Search for the cell housing the specified text and yield its (X, Y) center coordinate. 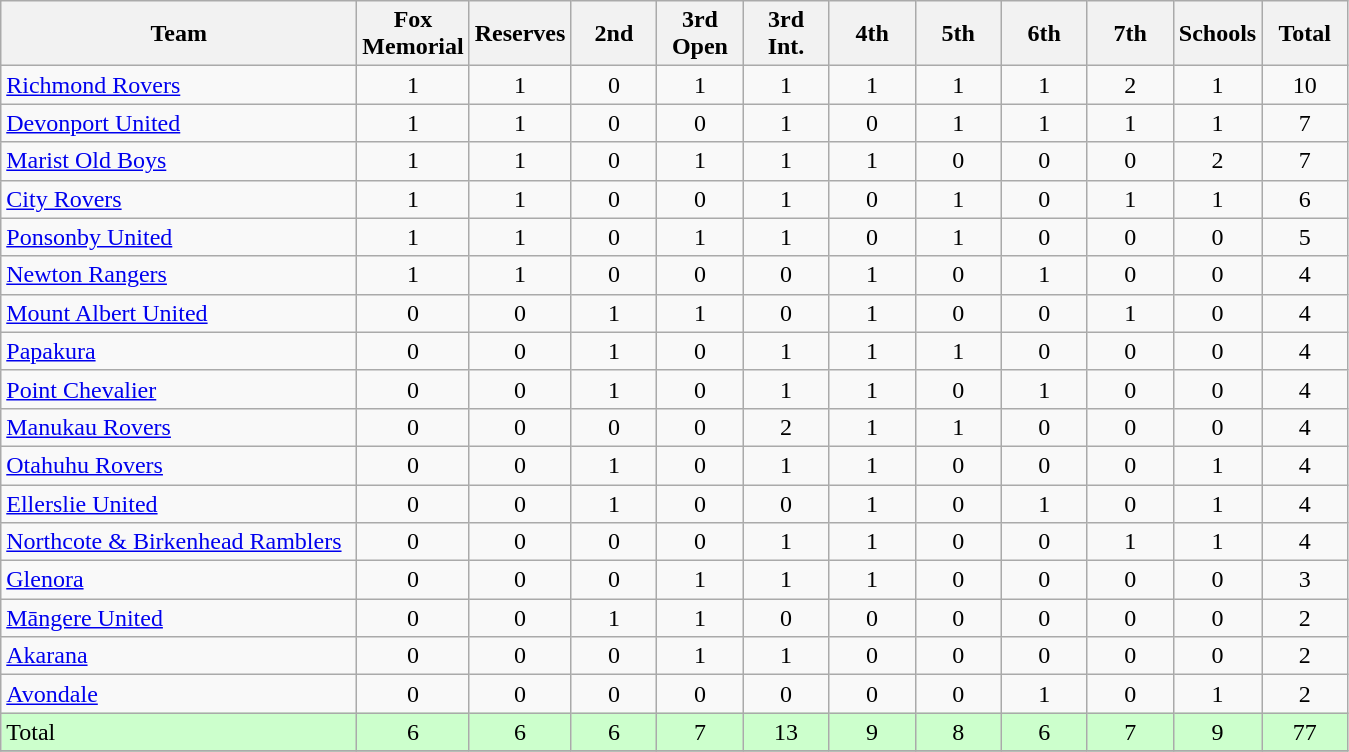
Māngere United (179, 618)
5th (958, 34)
City Rovers (179, 199)
Glenora (179, 580)
Schools (1217, 34)
Papakura (179, 351)
10 (1305, 85)
Mount Albert United (179, 313)
2nd (614, 34)
Manukau Rovers (179, 427)
Northcote & Birkenhead Ramblers (179, 542)
Devonport United (179, 123)
4th (872, 34)
Point Chevalier (179, 389)
8 (958, 732)
Ellerslie United (179, 503)
3 (1305, 580)
3rd Open (700, 34)
7th (1130, 34)
Fox Memorial (413, 34)
Reserves (520, 34)
Newton Rangers (179, 275)
Avondale (179, 694)
Akarana (179, 656)
Marist Old Boys (179, 161)
Otahuhu Rovers (179, 465)
77 (1305, 732)
13 (786, 732)
Team (179, 34)
6th (1044, 34)
5 (1305, 237)
3rd Int. (786, 34)
Richmond Rovers (179, 85)
Ponsonby United (179, 237)
